Return [X, Y] of the center of cell containing provided text 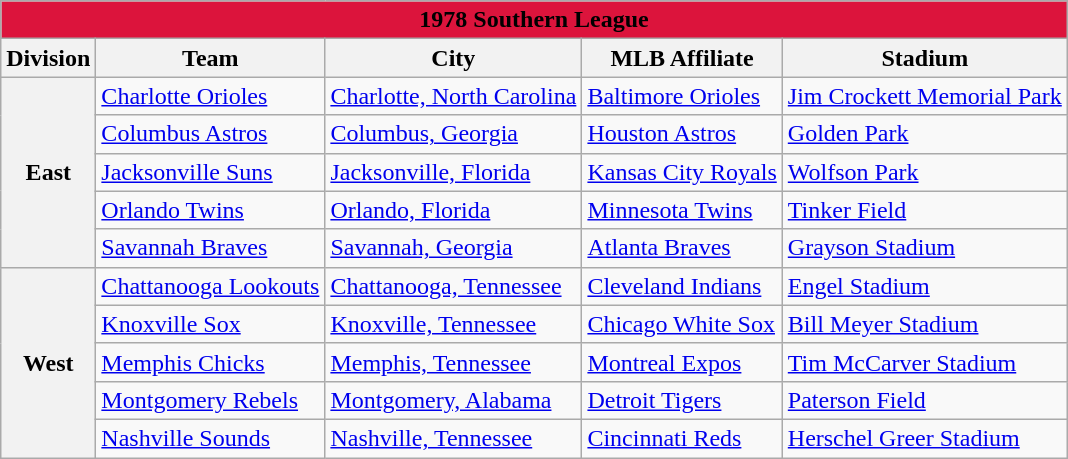
Memphis, Tennessee [454, 362]
Baltimore Orioles [682, 96]
Houston Astros [682, 134]
Orlando Twins [210, 210]
Tinker Field [924, 210]
Herschel Greer Stadium [924, 438]
Grayson Stadium [924, 248]
Jim Crockett Memorial Park [924, 96]
Charlotte Orioles [210, 96]
Kansas City Royals [682, 172]
Orlando, Florida [454, 210]
Minnesota Twins [682, 210]
Montreal Expos [682, 362]
Cincinnati Reds [682, 438]
West [48, 362]
1978 Southern League [534, 20]
Chicago White Sox [682, 324]
Chattanooga Lookouts [210, 286]
Stadium [924, 58]
East [48, 172]
Nashville, Tennessee [454, 438]
Columbus Astros [210, 134]
Savannah, Georgia [454, 248]
MLB Affiliate [682, 58]
Golden Park [924, 134]
Montgomery, Alabama [454, 400]
City [454, 58]
Tim McCarver Stadium [924, 362]
Cleveland Indians [682, 286]
Montgomery Rebels [210, 400]
Atlanta Braves [682, 248]
Team [210, 58]
Charlotte, North Carolina [454, 96]
Division [48, 58]
Nashville Sounds [210, 438]
Columbus, Georgia [454, 134]
Knoxville, Tennessee [454, 324]
Jacksonville Suns [210, 172]
Jacksonville, Florida [454, 172]
Paterson Field [924, 400]
Engel Stadium [924, 286]
Wolfson Park [924, 172]
Knoxville Sox [210, 324]
Bill Meyer Stadium [924, 324]
Detroit Tigers [682, 400]
Savannah Braves [210, 248]
Memphis Chicks [210, 362]
Chattanooga, Tennessee [454, 286]
